Locate the cell with the specified text and output its [x, y] center coordinate. 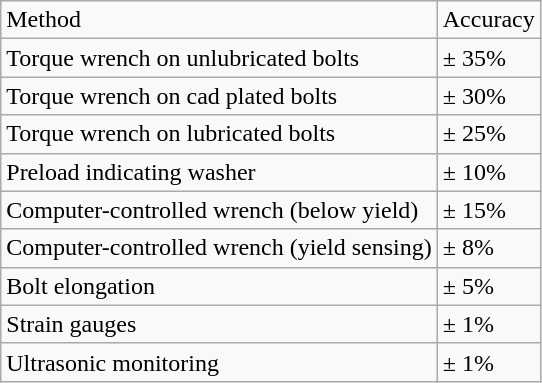
Method [219, 20]
Ultrasonic monitoring [219, 362]
± 8% [488, 248]
Bolt elongation [219, 286]
± 5% [488, 286]
Strain gauges [219, 324]
Computer-controlled wrench (yield sensing) [219, 248]
± 15% [488, 210]
± 30% [488, 96]
Torque wrench on cad plated bolts [219, 96]
Preload indicating washer [219, 172]
Accuracy [488, 20]
± 25% [488, 134]
± 35% [488, 58]
Torque wrench on unlubricated bolts [219, 58]
Torque wrench on lubricated bolts [219, 134]
± 10% [488, 172]
Computer-controlled wrench (below yield) [219, 210]
